From the cell containing the given text, extract its center point as [x, y] coordinate. 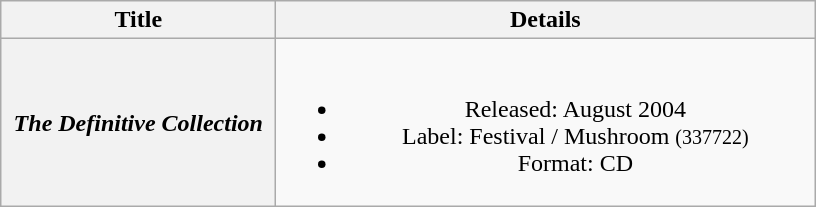
The Definitive Collection [138, 122]
Details [546, 20]
Released: August 2004Label: Festival / Mushroom (337722)Format: CD [546, 122]
Title [138, 20]
